Capture the cell that displays the provided text and extract its [X, Y] central coordinate. 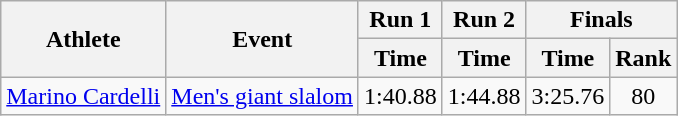
Athlete [84, 39]
Run 2 [484, 20]
1:44.88 [484, 96]
80 [644, 96]
Event [262, 39]
Men's giant slalom [262, 96]
3:25.76 [568, 96]
Marino Cardelli [84, 96]
Run 1 [400, 20]
1:40.88 [400, 96]
Finals [602, 20]
Rank [644, 58]
